From the cell containing the given text, extract its center point as (X, Y) coordinate. 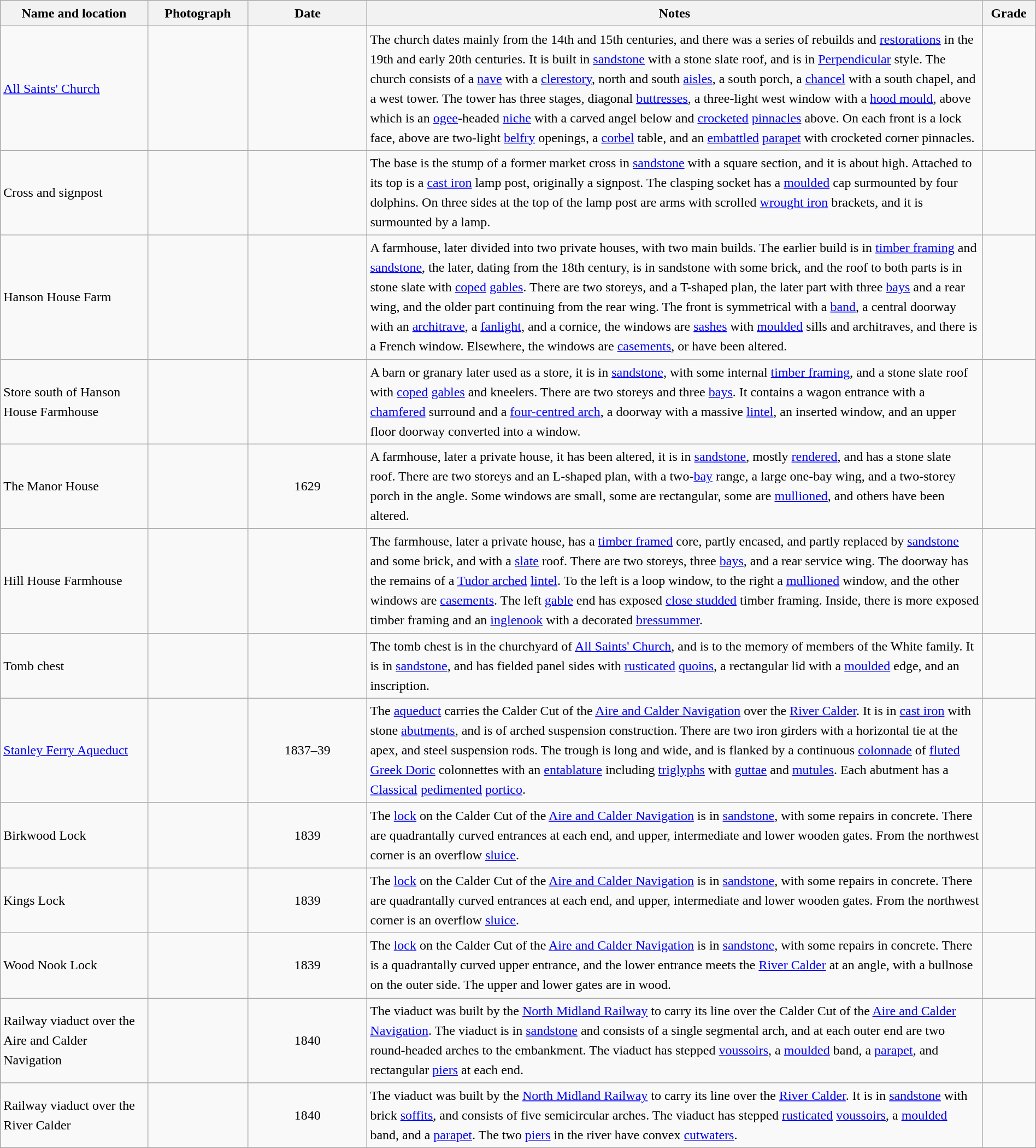
Photograph (198, 13)
All Saints' Church (74, 89)
Kings Lock (74, 900)
Name and location (74, 13)
1837–39 (308, 750)
Hill House Farmhouse (74, 581)
Tomb chest (74, 666)
The Manor House (74, 487)
Birkwood Lock (74, 835)
Store south of Hanson House Farmhouse (74, 401)
1629 (308, 487)
Wood Nook Lock (74, 965)
Date (308, 13)
Railway viaduct over the River Calder (74, 1115)
Stanley Ferry Aqueduct (74, 750)
Railway viaduct over the Aire and Calder Navigation (74, 1041)
Notes (674, 13)
Hanson House Farm (74, 297)
Cross and signpost (74, 192)
Grade (1009, 13)
